Search for the cell housing the specified text and yield its (X, Y) center coordinate. 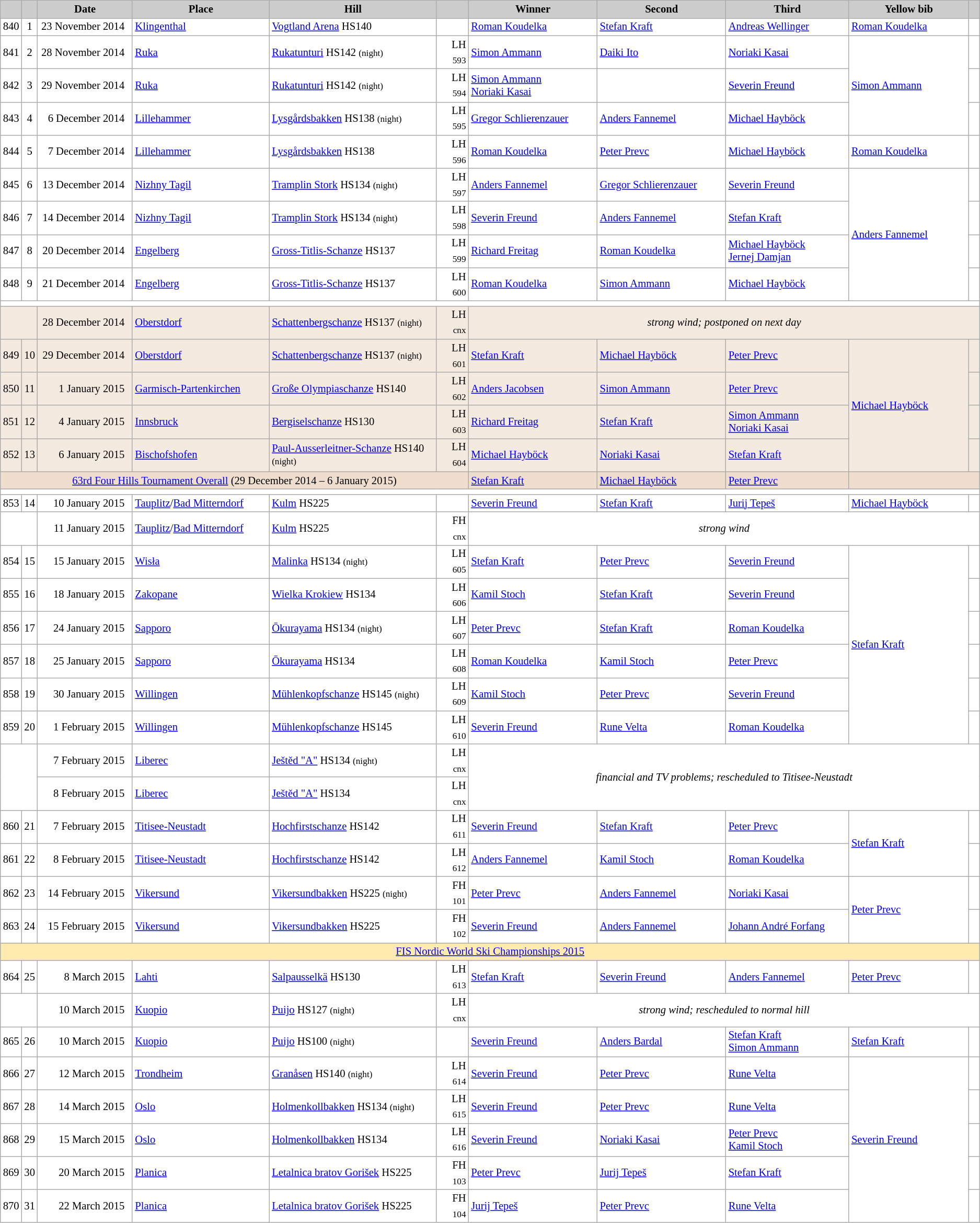
863 (11, 925)
843 (11, 118)
Anders Jacobsen (533, 389)
6 January 2015 (85, 455)
LH 607 (453, 627)
Lysgårdsbakken HS138 (night) (353, 118)
Ōkurayama HS134 (night) (353, 627)
853 (11, 503)
844 (11, 152)
Vikersundbakken HS225 (night) (353, 893)
17 (29, 627)
11 (29, 389)
846 (11, 218)
Vogtland Arena HS140 (353, 27)
63rd Four Hills Tournament Overall (29 December 2014 – 6 January 2015) (235, 481)
2 (29, 52)
870 (11, 1206)
LH 601 (453, 356)
LH 609 (453, 694)
Daiki Ito (662, 52)
Winner (533, 9)
Stefan Kraft Simon Ammann (787, 1042)
Vikersundbakken HS225 (353, 925)
FH 102 (453, 925)
FH 103 (453, 1172)
LH 610 (453, 727)
FIS Nordic World Ski Championships 2015 (490, 952)
31 (29, 1206)
841 (11, 52)
15 March 2015 (85, 1140)
Malinka HS134 (night) (353, 562)
8 March 2015 (85, 977)
Klingenthal (201, 27)
22 March 2015 (85, 1206)
15 February 2015 (85, 925)
LH 593 (453, 52)
Wielka Krokiew HS134 (353, 595)
Lysgårdsbakken HS138 (353, 152)
18 (29, 661)
Ještěd "A" HS134 (353, 794)
Mühlenkopfschanze HS145 (353, 727)
21 December 2014 (85, 284)
14 February 2015 (85, 893)
840 (11, 27)
30 (29, 1172)
Johann André Forfang (787, 925)
Michael Hayböck Jernej Damjan (787, 251)
LH 594 (453, 85)
Andreas Wellinger (787, 27)
9 (29, 284)
858 (11, 694)
7 (29, 218)
LH 597 (453, 185)
12 (29, 421)
LH 598 (453, 218)
FH 101 (453, 893)
LH 602 (453, 389)
13 (29, 455)
1 (29, 27)
867 (11, 1106)
856 (11, 627)
14 March 2015 (85, 1106)
LH 604 (453, 455)
22 (29, 860)
Mühlenkopfschanze HS145 (night) (353, 694)
FH cnx (453, 528)
Place (201, 9)
Date (85, 9)
LH 616 (453, 1140)
3 (29, 85)
LH 613 (453, 977)
Wisła (201, 562)
857 (11, 661)
LH 614 (453, 1073)
Große Olympiaschanze HS140 (353, 389)
20 (29, 727)
Holmenkollbakken HS134 (night) (353, 1106)
Puijo HS127 (night) (353, 1010)
842 (11, 85)
Peter Prevc Kamil Stoch (787, 1140)
12 March 2015 (85, 1073)
15 January 2015 (85, 562)
20 December 2014 (85, 251)
864 (11, 977)
LH 612 (453, 860)
10 January 2015 (85, 503)
Trondheim (201, 1073)
Anders Bardal (662, 1042)
Paul-Ausserleitner-Schanze HS140 (night) (353, 455)
23 November 2014 (85, 27)
LH 608 (453, 661)
20 March 2015 (85, 1172)
29 November 2014 (85, 85)
Zakopane (201, 595)
Second (662, 9)
848 (11, 284)
852 (11, 455)
24 January 2015 (85, 627)
LH 599 (453, 251)
Granåsen HS140 (night) (353, 1073)
FH 104 (453, 1206)
18 January 2015 (85, 595)
850 (11, 389)
strong wind; postponed on next day (724, 322)
strong wind (724, 528)
28 (29, 1106)
Salpausselkä HS130 (353, 977)
5 (29, 152)
Third (787, 9)
6 December 2014 (85, 118)
LH 606 (453, 595)
28 December 2014 (85, 322)
LH 600 (453, 284)
6 (29, 185)
25 (29, 977)
Bergiselschanze HS130 (353, 421)
LH 611 (453, 826)
financial and TV problems; rescheduled to Titisee-Neustadt (724, 777)
861 (11, 860)
15 (29, 562)
4 (29, 118)
11 January 2015 (85, 528)
LH 596 (453, 152)
Yellow bib (909, 9)
26 (29, 1042)
13 December 2014 (85, 185)
Garmisch-Partenkirchen (201, 389)
LH 603 (453, 421)
29 (29, 1140)
LH 595 (453, 118)
LH 615 (453, 1106)
Lahti (201, 977)
1 February 2015 (85, 727)
21 (29, 826)
862 (11, 893)
24 (29, 925)
859 (11, 727)
25 January 2015 (85, 661)
28 November 2014 (85, 52)
851 (11, 421)
Holmenkollbakken HS134 (353, 1140)
845 (11, 185)
14 (29, 503)
Puijo HS100 (night) (353, 1042)
1 January 2015 (85, 389)
4 January 2015 (85, 421)
27 (29, 1073)
Ještěd "A" HS134 (night) (353, 760)
847 (11, 251)
868 (11, 1140)
10 (29, 356)
LH 605 (453, 562)
14 December 2014 (85, 218)
855 (11, 595)
860 (11, 826)
Ōkurayama HS134 (353, 661)
Innsbruck (201, 421)
30 January 2015 (85, 694)
strong wind; rescheduled to normal hill (724, 1010)
23 (29, 893)
865 (11, 1042)
866 (11, 1073)
Hill (353, 9)
29 December 2014 (85, 356)
854 (11, 562)
16 (29, 595)
Bischofshofen (201, 455)
8 (29, 251)
869 (11, 1172)
19 (29, 694)
849 (11, 356)
7 December 2014 (85, 152)
